For the text-containing cell, return its midpoint in (x, y) coordinate format. 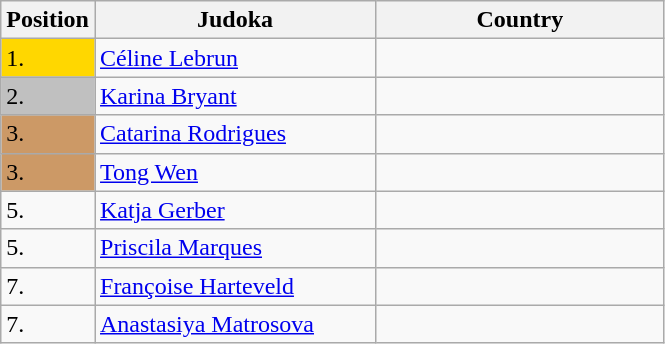
Céline Lebrun (234, 58)
Françoise Harteveld (234, 286)
Tong Wen (234, 172)
Anastasiya Matrosova (234, 324)
Country (520, 20)
Position (48, 20)
2. (48, 96)
Judoka (234, 20)
1. (48, 58)
Katja Gerber (234, 210)
Karina Bryant (234, 96)
Catarina Rodrigues (234, 134)
Priscila Marques (234, 248)
